Identify which cell holds the provided text, then report its [X, Y] central coordinate. 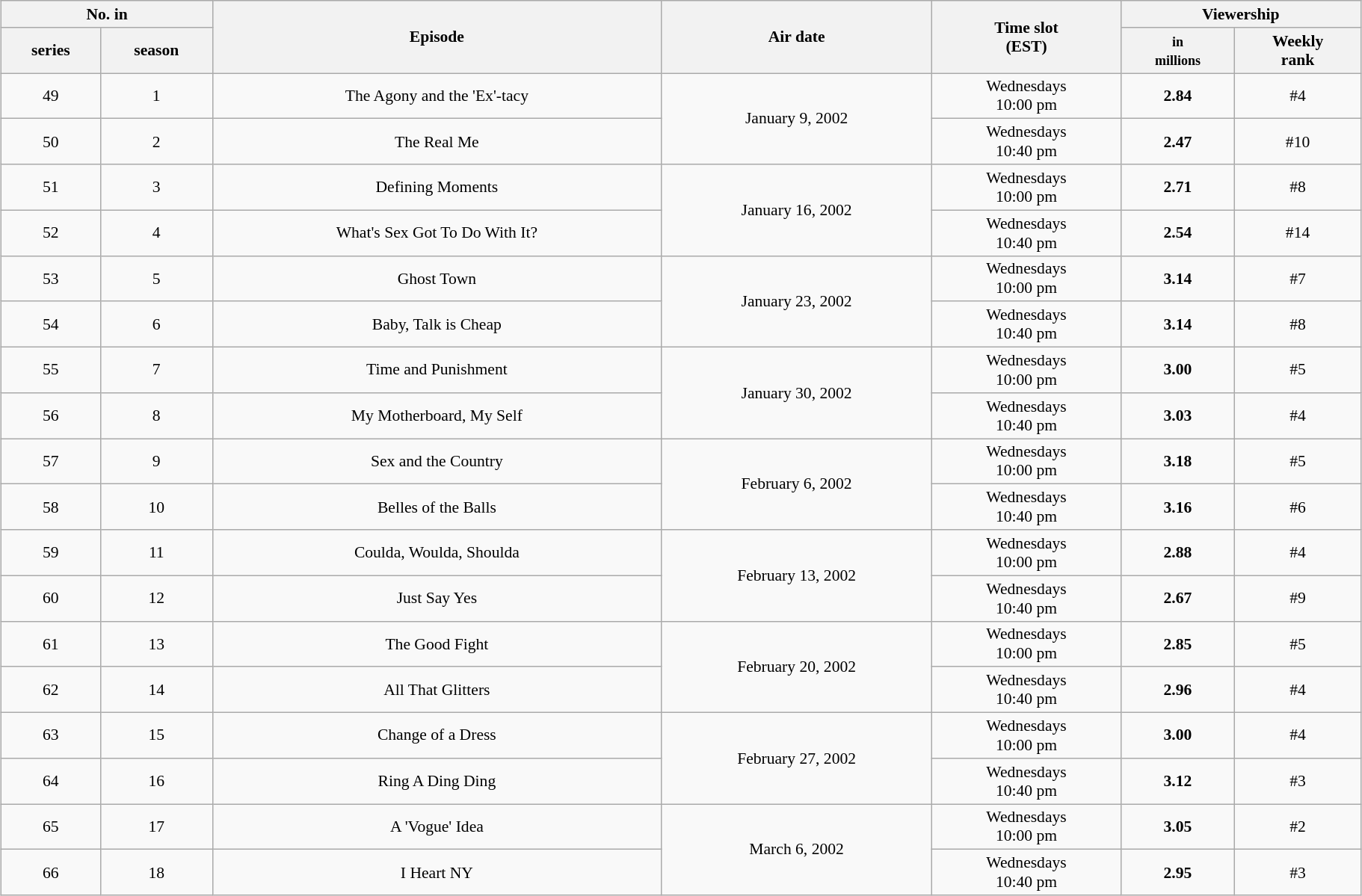
60 [51, 598]
57 [51, 462]
1 [156, 96]
66 [51, 873]
58 [51, 507]
Time slot(EST) [1026, 37]
Ghost Town [437, 278]
54 [51, 324]
3.18 [1178, 462]
#14 [1298, 233]
55 [51, 371]
51 [51, 187]
2.71 [1178, 187]
2.95 [1178, 873]
#10 [1298, 142]
inmillions [1178, 51]
3.12 [1178, 782]
59 [51, 553]
63 [51, 735]
February 20, 2002 [797, 667]
8 [156, 415]
49 [51, 96]
All That Glitters [437, 690]
Ring A Ding Ding [437, 782]
56 [51, 415]
53 [51, 278]
50 [51, 142]
January 30, 2002 [797, 393]
2.85 [1178, 644]
Weeklyrank [1298, 51]
Episode [437, 37]
Belles of the Balls [437, 507]
62 [51, 690]
10 [156, 507]
season [156, 51]
Change of a Dress [437, 735]
2.47 [1178, 142]
#6 [1298, 507]
17 [156, 827]
Defining Moments [437, 187]
No. in [108, 14]
January 9, 2002 [797, 119]
3.16 [1178, 507]
3 [156, 187]
61 [51, 644]
3.03 [1178, 415]
The Real Me [437, 142]
2 [156, 142]
2.54 [1178, 233]
February 6, 2002 [797, 484]
Time and Punishment [437, 371]
#9 [1298, 598]
Viewership [1241, 14]
The Good Fight [437, 644]
Baby, Talk is Cheap [437, 324]
Just Say Yes [437, 598]
5 [156, 278]
A 'Vogue' Idea [437, 827]
65 [51, 827]
The Agony and the 'Ex'-tacy [437, 96]
March 6, 2002 [797, 850]
February 13, 2002 [797, 575]
My Motherboard, My Self [437, 415]
12 [156, 598]
14 [156, 690]
13 [156, 644]
What's Sex Got To Do With It? [437, 233]
Sex and the Country [437, 462]
#2 [1298, 827]
I Heart NY [437, 873]
2.88 [1178, 553]
52 [51, 233]
Air date [797, 37]
18 [156, 873]
January 16, 2002 [797, 210]
11 [156, 553]
2.84 [1178, 96]
series [51, 51]
January 23, 2002 [797, 301]
7 [156, 371]
2.96 [1178, 690]
15 [156, 735]
#7 [1298, 278]
16 [156, 782]
3.05 [1178, 827]
Coulda, Woulda, Shoulda [437, 553]
February 27, 2002 [797, 758]
2.67 [1178, 598]
4 [156, 233]
9 [156, 462]
64 [51, 782]
6 [156, 324]
